Capture the cell that displays the provided text and extract its [X, Y] central coordinate. 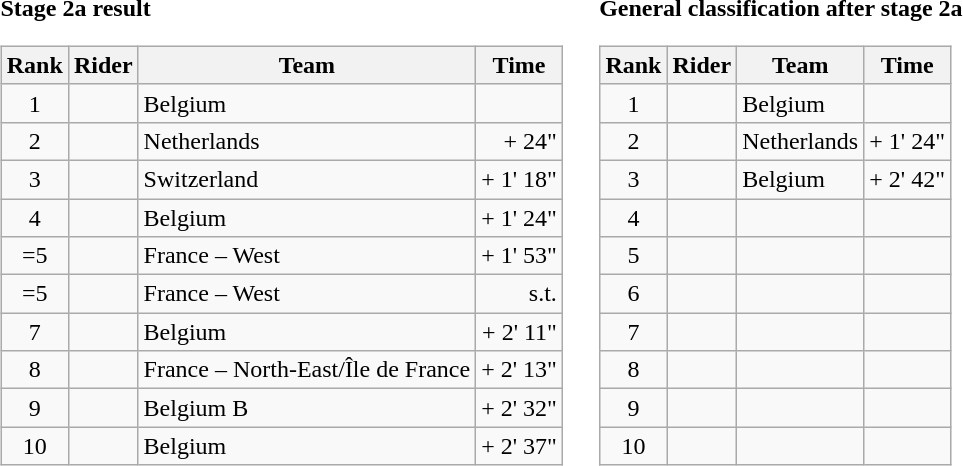
+ 2' 11" [520, 332]
France – North-East/Île de France [307, 370]
s.t. [520, 294]
+ 2' 13" [520, 370]
+ 2' 42" [908, 179]
+ 1' 18" [520, 179]
+ 2' 32" [520, 408]
6 [634, 294]
+ 2' 37" [520, 446]
5 [634, 256]
+ 24" [520, 141]
+ 1' 53" [520, 256]
Belgium B [307, 408]
Switzerland [307, 179]
